Find where the given text appears and provide that cell's center as [x, y] coordinate. 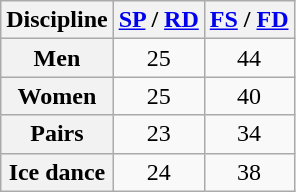
24 [158, 172]
SP / RD [158, 20]
FS / FD [249, 20]
Discipline [57, 20]
38 [249, 172]
Men [57, 58]
Ice dance [57, 172]
44 [249, 58]
23 [158, 134]
Pairs [57, 134]
34 [249, 134]
Women [57, 96]
40 [249, 96]
